Pinpoint the cell where the given text exists, returning its [x, y] midpoint coordinate. 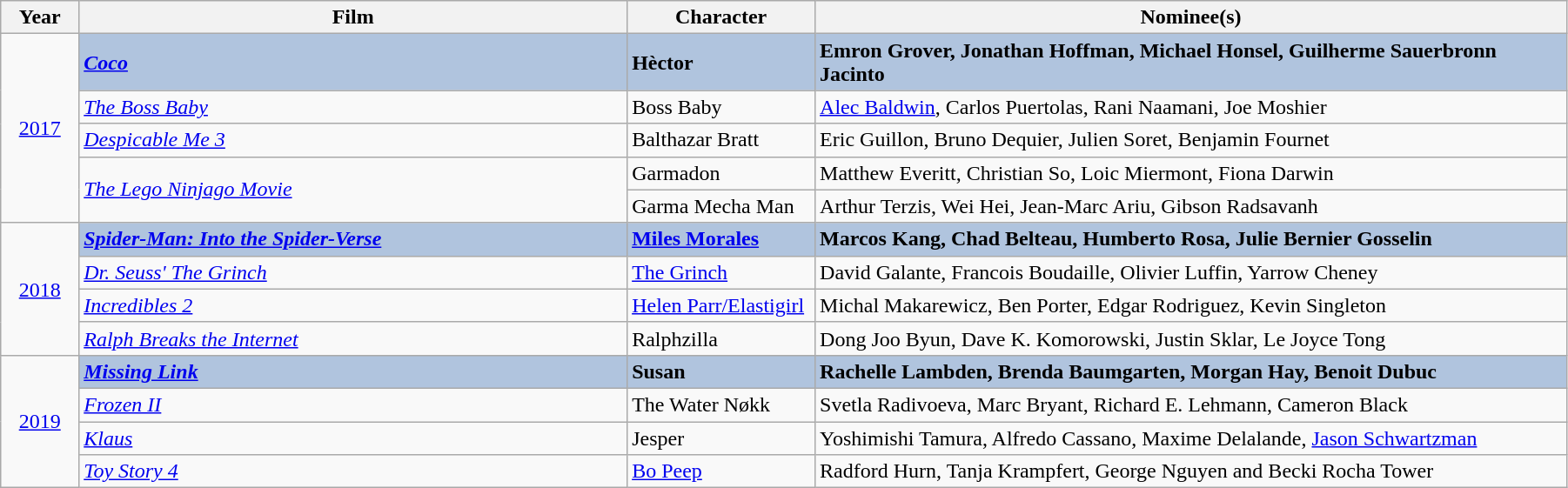
The Grinch [721, 272]
Dr. Seuss' The Grinch [353, 272]
Helen Parr/Elastigirl [721, 305]
Ralph Breaks the Internet [353, 338]
Alec Baldwin, Carlos Puertolas, Rani Naamani, Joe Moshier [1191, 107]
Nominee(s) [1191, 17]
Arthur Terzis, Wei Hei, Jean-Marc Ariu, Gibson Radsavanh [1191, 206]
Garmadon [721, 173]
Klaus [353, 438]
Yoshimishi Tamura, Alfredo Cassano, Maxime Delalande, Jason Schwartzman [1191, 438]
Michal Makarewicz, Ben Porter, Edgar Rodriguez, Kevin Singleton [1191, 305]
Marcos Kang, Chad Belteau, Humberto Rosa, Julie Bernier Gosselin [1191, 239]
Despicable Me 3 [353, 140]
Balthazar Bratt [721, 140]
Character [721, 17]
2017 [40, 129]
Susan [721, 371]
David Galante, Francois Boudaille, Olivier Luffin, Yarrow Cheney [1191, 272]
2019 [40, 421]
Toy Story 4 [353, 471]
Ralphzilla [721, 338]
Radford Hurn, Tanja Krampfert, George Nguyen and Becki Rocha Tower [1191, 471]
Year [40, 17]
Garma Mecha Man [721, 206]
Svetla Radivoeva, Marc Bryant, Richard E. Lehmann, Cameron Black [1191, 404]
Boss Baby [721, 107]
The Water Nøkk [721, 404]
Eric Guillon, Bruno Dequier, Julien Soret, Benjamin Fournet [1191, 140]
Bo Peep [721, 471]
Coco [353, 63]
Frozen II [353, 404]
Miles Morales [721, 239]
Missing Link [353, 371]
Matthew Everitt, Christian So, Loic Miermont, Fiona Darwin [1191, 173]
Film [353, 17]
Dong Joo Byun, Dave K. Komorowski, Justin Sklar, Le Joyce Tong [1191, 338]
The Boss Baby [353, 107]
2018 [40, 289]
The Lego Ninjago Movie [353, 190]
Rachelle Lambden, Brenda Baumgarten, Morgan Hay, Benoit Dubuc [1191, 371]
Incredibles 2 [353, 305]
Spider-Man: Into the Spider-Verse [353, 239]
Hèctor [721, 63]
Jesper [721, 438]
Emron Grover, Jonathan Hoffman, Michael Honsel, Guilherme Sauerbronn Jacinto [1191, 63]
